Return [x, y] of the center of cell containing provided text 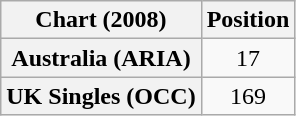
UK Singles (OCC) [101, 96]
17 [248, 58]
169 [248, 96]
Position [248, 20]
Australia (ARIA) [101, 58]
Chart (2008) [101, 20]
